From the cell containing the given text, extract its center point as (X, Y) coordinate. 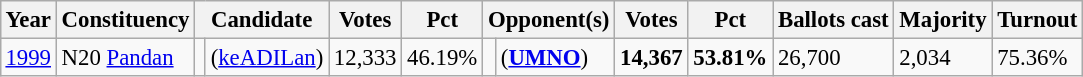
26,700 (834, 57)
Majority (943, 20)
53.81% (730, 57)
Turnout (1038, 20)
(keADILan) (266, 57)
2,034 (943, 57)
N20 Pandan (125, 57)
75.36% (1038, 57)
1999 (28, 57)
46.19% (442, 57)
12,333 (366, 57)
Candidate (262, 20)
Year (28, 20)
14,367 (652, 57)
(UMNO) (556, 57)
Opponent(s) (549, 20)
Constituency (125, 20)
Ballots cast (834, 20)
